Scan for the cell matching the given text and deliver its (X, Y) coordinate at center. 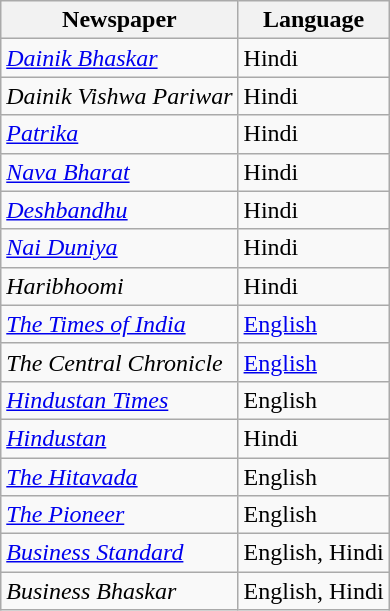
The Hitavada (120, 477)
Hindustan Times (120, 400)
Hindustan (120, 438)
The Central Chronicle (120, 362)
Newspaper (120, 20)
Dainik Bhaskar (120, 58)
The Pioneer (120, 515)
Dainik Vishwa Pariwar (120, 96)
Business Standard (120, 553)
Nai Duniya (120, 248)
Nava Bharat (120, 172)
Language (314, 20)
Patrika (120, 134)
The Times of India (120, 324)
Haribhoomi (120, 286)
Deshbandhu (120, 210)
Business Bhaskar (120, 591)
